Scan for the cell matching the given text and deliver its (X, Y) coordinate at center. 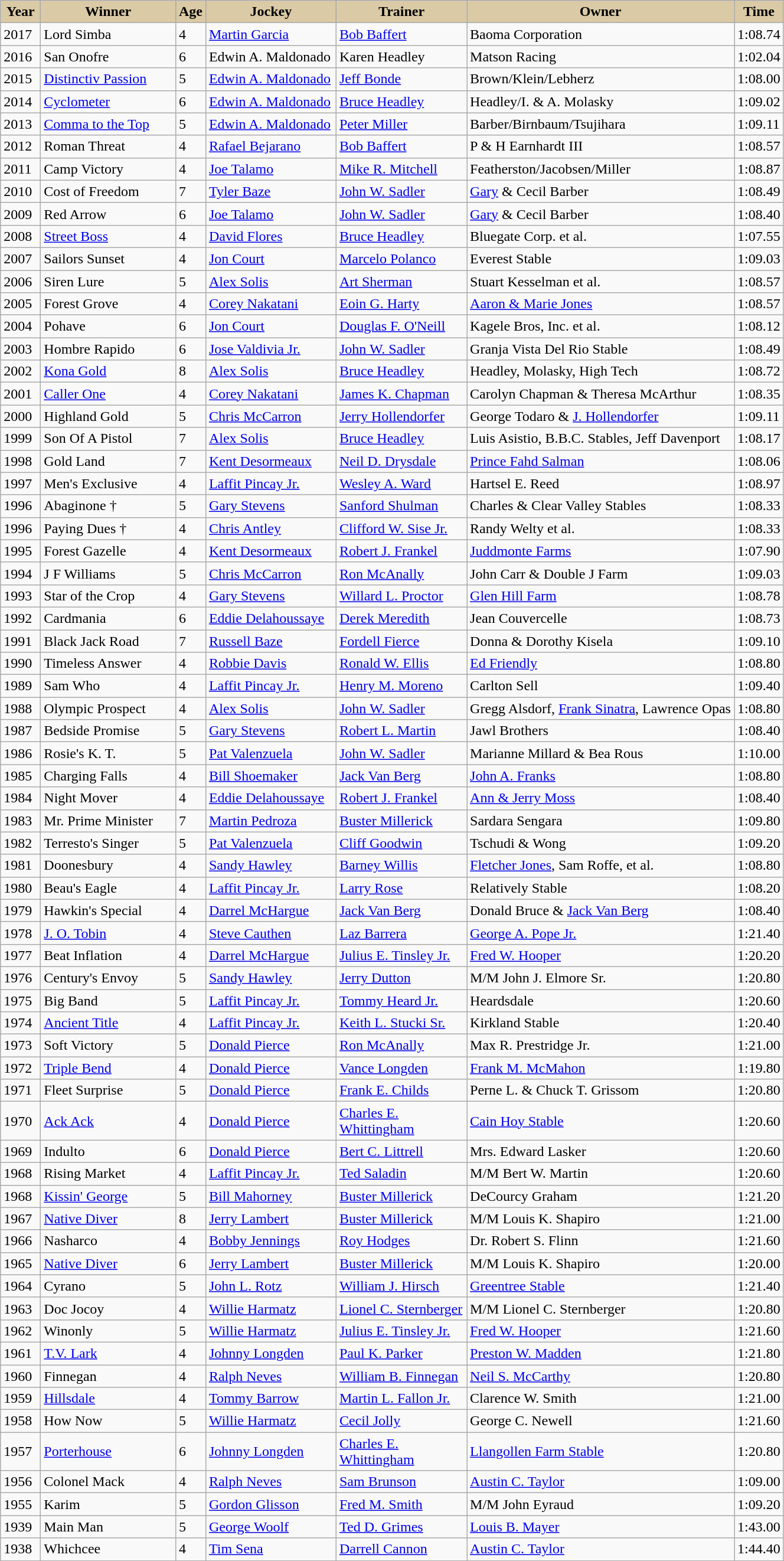
Barney Willis (401, 866)
Jerry Dutton (401, 978)
1972 (21, 1068)
Kagele Bros, Inc. et al. (601, 326)
Gold Land (109, 461)
Doonesbury (109, 866)
Main Man (109, 1527)
Hartsel E. Reed (601, 484)
Whichcee (109, 1549)
1995 (21, 551)
P & H Earnhardt III (601, 146)
2011 (21, 169)
1:20.00 (759, 1263)
San Onofre (109, 57)
Year (21, 12)
Bill Mahorney (270, 1196)
1:08.17 (759, 439)
Cliff Goodwin (401, 843)
Gordon Glisson (270, 1504)
Timeless Answer (109, 664)
Martin Garcia (270, 34)
Darrell Cannon (401, 1549)
Century's Envoy (109, 978)
1965 (21, 1263)
Clarence W. Smith (601, 1399)
1993 (21, 596)
Karen Headley (401, 57)
Bill Shoemaker (270, 776)
Juddmonte Farms (601, 551)
Kirkland Stable (601, 1023)
1963 (21, 1308)
James K. Chapman (401, 394)
Forest Grove (109, 304)
Roman Threat (109, 146)
1957 (21, 1451)
Tyler Baze (270, 191)
1:09.10 (759, 641)
Sam Who (109, 686)
Frank M. McMahon (601, 1068)
1994 (21, 573)
Paying Dues † (109, 528)
Jerry Hollendorfer (401, 416)
1958 (21, 1421)
Star of the Crop (109, 596)
John L. Rotz (270, 1286)
2007 (21, 259)
Art Sherman (401, 282)
Abaginone † (109, 506)
Clifford W. Sise Jr. (401, 528)
1990 (21, 664)
2002 (21, 371)
Rafael Bejarano (270, 146)
2005 (21, 304)
1971 (21, 1090)
1978 (21, 933)
Tommy Heard Jr. (401, 1001)
Tschudi & Wong (601, 843)
1999 (21, 439)
1:08.87 (759, 169)
Douglas F. O'Neill (401, 326)
Rosie's K. T. (109, 753)
1939 (21, 1527)
Son Of A Pistol (109, 439)
Jawl Brothers (601, 731)
1979 (21, 910)
Heardsdale (601, 1001)
Bedside Promise (109, 731)
1986 (21, 753)
Frank E. Childs (401, 1090)
Charging Falls (109, 776)
Everest Stable (601, 259)
Ack Ack (109, 1121)
1:10.00 (759, 753)
Greentree Stable (601, 1286)
1:09.02 (759, 102)
2003 (21, 349)
Louis B. Mayer (601, 1527)
1967 (21, 1219)
Neil D. Drysdale (401, 461)
Hillsdale (109, 1399)
Triple Bend (109, 1068)
Chris Antley (270, 528)
J F Williams (109, 573)
1:07.55 (759, 236)
Dr. Robert S. Flinn (601, 1241)
Sardara Sengara (601, 821)
Terresto's Singer (109, 843)
Martin L. Fallon Jr. (401, 1399)
Russell Baze (270, 641)
1984 (21, 798)
2015 (21, 79)
Black Jack Road (109, 641)
1938 (21, 1549)
2001 (21, 394)
Soft Victory (109, 1046)
George Todaro & J. Hollendorfer (601, 416)
David Flores (270, 236)
Brown/Klein/Lebherz (601, 79)
1955 (21, 1504)
2008 (21, 236)
Preston W. Madden (601, 1353)
1:20.40 (759, 1023)
1960 (21, 1376)
Luis Asistio, B.B.C. Stables, Jeff Davenport (601, 439)
2004 (21, 326)
Paul K. Parker (401, 1353)
1:09.40 (759, 686)
Cardmania (109, 618)
Owner (601, 12)
1:21.80 (759, 1353)
Pohave (109, 326)
1992 (21, 618)
1956 (21, 1482)
Bluegate Corp. et al. (601, 236)
J. O. Tobin (109, 933)
William B. Finnegan (401, 1376)
Max R. Prestridge Jr. (601, 1046)
George C. Newell (601, 1421)
Featherston/Jacobsen/Miller (601, 169)
Kissin' George (109, 1196)
1980 (21, 888)
Jean Couvercelle (601, 618)
Tim Sena (270, 1549)
Red Arrow (109, 214)
DeCourcy Graham (601, 1196)
1:08.00 (759, 79)
2016 (21, 57)
Randy Welty et al. (601, 528)
1:08.97 (759, 484)
Keith L. Stucki Sr. (401, 1023)
Kona Gold (109, 371)
1987 (21, 731)
1:20.20 (759, 955)
Street Boss (109, 236)
Carolyn Chapman & Theresa McArthur (601, 394)
2017 (21, 34)
How Now (109, 1421)
Matson Racing (601, 57)
1974 (21, 1023)
Headley/I. & A. Molasky (601, 102)
Neil S. McCarthy (601, 1376)
2006 (21, 282)
1970 (21, 1121)
Barber/Birnbaum/Tsujihara (601, 124)
Mike R. Mitchell (401, 169)
Forest Gazelle (109, 551)
Cecil Jolly (401, 1421)
Porterhouse (109, 1451)
M/M John Eyraud (601, 1504)
George Woolf (270, 1527)
John Carr & Double J Farm (601, 573)
Fleet Surprise (109, 1090)
William J. Hirsch (401, 1286)
1983 (21, 821)
Peter Miller (401, 124)
1981 (21, 866)
Mrs. Edward Lasker (601, 1151)
2013 (21, 124)
Ancient Title (109, 1023)
1:08.12 (759, 326)
1:21.20 (759, 1196)
Eoin G. Harty (401, 304)
Siren Lure (109, 282)
Ronald W. Ellis (401, 664)
George A. Pope Jr. (601, 933)
1977 (21, 955)
Granja Vista Del Rio Stable (601, 349)
Wesley A. Ward (401, 484)
Sailors Sunset (109, 259)
1989 (21, 686)
1:07.90 (759, 551)
Derek Meredith (401, 618)
1:08.78 (759, 596)
Robert L. Martin (401, 731)
Marcelo Polanco (401, 259)
1:09.00 (759, 1482)
Highland Gold (109, 416)
Lionel C. Sternberger (401, 1308)
Relatively Stable (601, 888)
Jockey (270, 12)
2009 (21, 214)
Henry M. Moreno (401, 686)
1997 (21, 484)
Laz Barrera (401, 933)
Fletcher Jones, Sam Roffe, et al. (601, 866)
Martin Pedroza (270, 821)
Steve Cauthen (270, 933)
Charles & Clear Valley Stables (601, 506)
1:08.72 (759, 371)
Carlton Sell (601, 686)
Winner (109, 12)
Willard L. Proctor (401, 596)
Trainer (401, 12)
1966 (21, 1241)
M/M Lionel C. Sternberger (601, 1308)
John A. Franks (601, 776)
Roy Hodges (401, 1241)
Indulto (109, 1151)
Headley, Molasky, High Tech (601, 371)
Rising Market (109, 1174)
1:44.40 (759, 1549)
Big Band (109, 1001)
M/M Bert W. Martin (601, 1174)
Doc Jocoy (109, 1308)
1:09.80 (759, 821)
Tommy Barrow (270, 1399)
Colonel Mack (109, 1482)
Winonly (109, 1331)
1982 (21, 843)
Robbie Davis (270, 664)
1:02.04 (759, 57)
Jeff Bonde (401, 79)
2010 (21, 191)
Cyclometer (109, 102)
Gregg Alsdorf, Frank Sinatra, Lawrence Opas (601, 708)
1:43.00 (759, 1527)
Hawkin's Special (109, 910)
1975 (21, 1001)
Perne L. & Chuck T. Grissom (601, 1090)
Lord Simba (109, 34)
Olympic Prospect (109, 708)
Karim (109, 1504)
T.V. Lark (109, 1353)
Sanford Shulman (401, 506)
Time (759, 12)
Camp Victory (109, 169)
1:08.74 (759, 34)
Larry Rose (401, 888)
1:08.20 (759, 888)
2012 (21, 146)
Finnegan (109, 1376)
Night Mover (109, 798)
1961 (21, 1353)
Hombre Rapido (109, 349)
2000 (21, 416)
Jose Valdivia Jr. (270, 349)
Vance Longden (401, 1068)
1985 (21, 776)
Beau's Eagle (109, 888)
Sam Brunson (401, 1482)
Ted D. Grimes (401, 1527)
1:08.73 (759, 618)
Donald Bruce & Jack Van Berg (601, 910)
Bert C. Littrell (401, 1151)
Comma to the Top (109, 124)
Men's Exclusive (109, 484)
Fred M. Smith (401, 1504)
Nasharco (109, 1241)
1991 (21, 641)
1998 (21, 461)
M/M John J. Elmore Sr. (601, 978)
Baoma Corporation (601, 34)
Caller One (109, 394)
Llangollen Farm Stable (601, 1451)
Prince Fahd Salman (601, 461)
Ann & Jerry Moss (601, 798)
Glen Hill Farm (601, 596)
Stuart Kesselman et al. (601, 282)
Cyrano (109, 1286)
2014 (21, 102)
1:19.80 (759, 1068)
1:08.06 (759, 461)
Marianne Millard & Bea Rous (601, 753)
Distinctiv Passion (109, 79)
Cost of Freedom (109, 191)
Beat Inflation (109, 955)
Fordell Fierce (401, 641)
Bobby Jennings (270, 1241)
Mr. Prime Minister (109, 821)
1976 (21, 978)
Aaron & Marie Jones (601, 304)
1973 (21, 1046)
Ed Friendly (601, 664)
1969 (21, 1151)
1988 (21, 708)
1964 (21, 1286)
1959 (21, 1399)
1:08.35 (759, 394)
Cain Hoy Stable (601, 1121)
Age (190, 12)
Ted Saladin (401, 1174)
Donna & Dorothy Kisela (601, 641)
1962 (21, 1331)
